Return the [x, y] coordinate for the center point of the cell that contains the specified text.  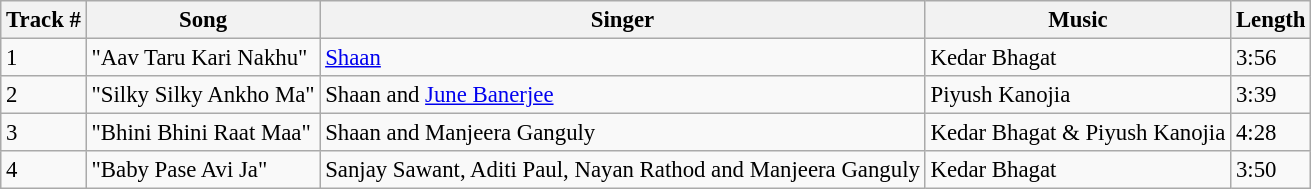
Sanjay Sawant, Aditi Paul, Nayan Rathod and Manjeera Ganguly [622, 170]
4 [44, 170]
3:39 [1271, 95]
Singer [622, 20]
"Silky Silky Ankho Ma" [203, 95]
Kedar Bhagat & Piyush Kanojia [1078, 133]
2 [44, 95]
Song [203, 20]
4:28 [1271, 133]
Music [1078, 20]
3 [44, 133]
Shaan and June Banerjee [622, 95]
Shaan and Manjeera Ganguly [622, 133]
Piyush Kanojia [1078, 95]
3:56 [1271, 58]
Track # [44, 20]
"Aav Taru Kari Nakhu" [203, 58]
"Bhini Bhini Raat Maa" [203, 133]
Length [1271, 20]
Shaan [622, 58]
"Baby Pase Avi Ja" [203, 170]
3:50 [1271, 170]
1 [44, 58]
